For the text-containing cell, return its midpoint in [X, Y] coordinate format. 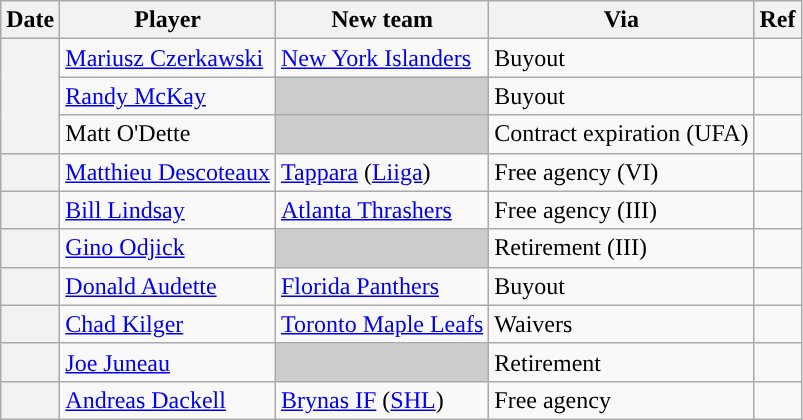
Contract expiration (UFA) [622, 134]
Tappara (Liiga) [382, 172]
Via [622, 20]
Matthieu Descoteaux [168, 172]
New team [382, 20]
Player [168, 20]
Waivers [622, 324]
Free agency (VI) [622, 172]
Brynas IF (SHL) [382, 400]
Retirement [622, 362]
Toronto Maple Leafs [382, 324]
Randy McKay [168, 96]
Atlanta Thrashers [382, 210]
Bill Lindsay [168, 210]
Matt O'Dette [168, 134]
Florida Panthers [382, 286]
Andreas Dackell [168, 400]
Retirement (III) [622, 248]
Joe Juneau [168, 362]
Date [30, 20]
Free agency [622, 400]
Free agency (III) [622, 210]
Ref [778, 20]
Chad Kilger [168, 324]
Donald Audette [168, 286]
New York Islanders [382, 58]
Gino Odjick [168, 248]
Mariusz Czerkawski [168, 58]
